Pinpoint the cell where the given text exists, returning its (x, y) midpoint coordinate. 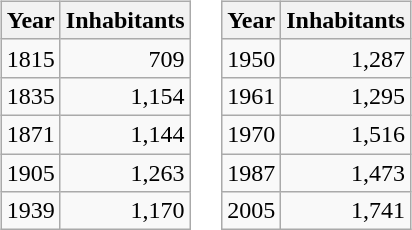
1815 (30, 58)
1,263 (125, 173)
1,144 (125, 134)
1,741 (346, 211)
1987 (252, 173)
1939 (30, 211)
1905 (30, 173)
1961 (252, 96)
1950 (252, 58)
1,287 (346, 58)
1,295 (346, 96)
1,170 (125, 211)
1835 (30, 96)
1970 (252, 134)
1,516 (346, 134)
1,473 (346, 173)
2005 (252, 211)
1871 (30, 134)
709 (125, 58)
1,154 (125, 96)
